Scan for the cell matching the given text and deliver its [X, Y] coordinate at center. 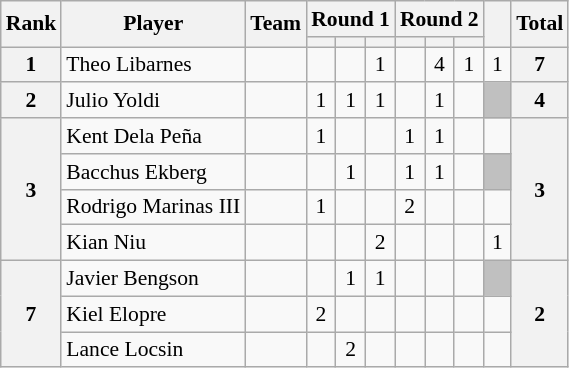
Bacchus Ekberg [153, 172]
Player [153, 24]
Rodrigo Marinas III [153, 207]
Round 1 [350, 19]
Lance Locsin [153, 350]
Kent Dela Peña [153, 136]
Julio Yoldi [153, 101]
Theo Libarnes [153, 65]
Kiel Elopre [153, 314]
Javier Bengson [153, 279]
Kian Niu [153, 243]
Round 2 [440, 19]
Team [276, 24]
Total [540, 24]
Rank [32, 24]
